Identify which cell holds the provided text, then report its [x, y] central coordinate. 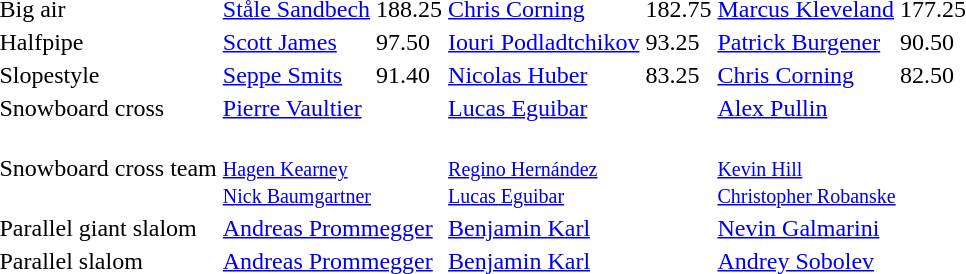
Hagen KearneyNick Baumgartner [332, 168]
Scott James [296, 42]
Benjamin Karl [580, 228]
Andreas Prommegger [332, 228]
83.25 [678, 75]
Seppe Smits [296, 75]
91.40 [410, 75]
97.50 [410, 42]
Lucas Eguibar [580, 108]
Nicolas Huber [544, 75]
Regino HernándezLucas Eguibar [580, 168]
Patrick Burgener [806, 42]
Chris Corning [806, 75]
Pierre Vaultier [332, 108]
Iouri Podladtchikov [544, 42]
93.25 [678, 42]
